Return (x, y) of the center of cell containing provided text 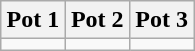
Pot 3 (161, 20)
Pot 1 (33, 20)
Pot 2 (97, 20)
